Capture the cell that displays the provided text and extract its (x, y) central coordinate. 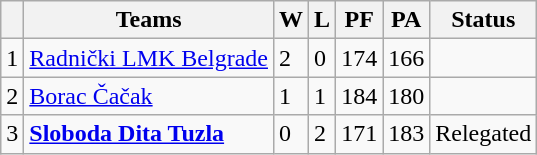
166 (406, 58)
Teams (149, 20)
PF (360, 20)
180 (406, 96)
Radnički LMK Belgrade (149, 58)
Status (484, 20)
Sloboda Dita Tuzla (149, 134)
W (290, 20)
183 (406, 134)
Borac Čačak (149, 96)
PA (406, 20)
Relegated (484, 134)
L (322, 20)
3 (12, 134)
184 (360, 96)
171 (360, 134)
174 (360, 58)
